Return (x, y) of the center of cell containing provided text 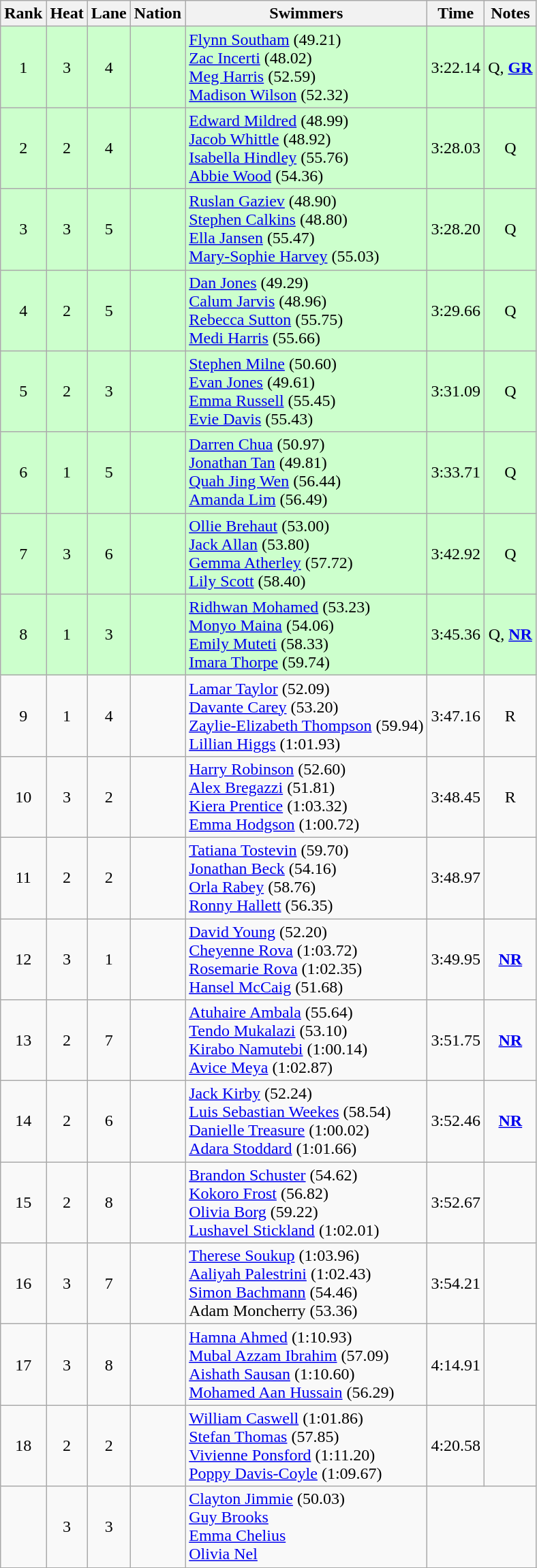
3:48.97 (456, 877)
3:52.67 (456, 1203)
Stephen Milne (50.60)Evan Jones (49.61)Emma Russell (55.45)Evie Davis (55.43) (307, 391)
3:49.95 (456, 959)
Clayton Jimmie (50.03)Guy Brooks Emma CheliusOlivia Nel (307, 1527)
David Young (52.20)Cheyenne Rova (1:03.72)Rosemarie Rova (1:02.35)Hansel McCaig (51.68) (307, 959)
3:31.09 (456, 391)
9 (23, 715)
14 (23, 1121)
3:45.36 (456, 635)
Q, NR (510, 635)
3:33.71 (456, 473)
Lane (109, 14)
Darren Chua (50.97)Jonathan Tan (49.81)Quah Jing Wen (56.44)Amanda Lim (56.49) (307, 473)
Rank (23, 14)
13 (23, 1041)
3:52.46 (456, 1121)
Flynn Southam (49.21)Zac Incerti (48.02)Meg Harris (52.59)Madison Wilson (52.32) (307, 67)
Notes (510, 14)
3:22.14 (456, 67)
Ruslan Gaziev (48.90)Stephen Calkins (48.80)Ella Jansen (55.47)Mary-Sophie Harvey (55.03) (307, 229)
3:48.45 (456, 797)
Swimmers (307, 14)
4:20.58 (456, 1445)
Therese Soukup (1:03.96)Aaliyah Palestrini (1:02.43)Simon Bachmann (54.46)Adam Moncherry (53.36) (307, 1283)
3:28.20 (456, 229)
Atuhaire Ambala (55.64)Tendo Mukalazi (53.10)Kirabo Namutebi (1:00.14)Avice Meya (1:02.87) (307, 1041)
Q, GR (510, 67)
15 (23, 1203)
William Caswell (1:01.86)Stefan Thomas (57.85)Vivienne Ponsford (1:11.20)Poppy Davis-Coyle (1:09.67) (307, 1445)
10 (23, 797)
3:51.75 (456, 1041)
17 (23, 1365)
Nation (157, 14)
Lamar Taylor (52.09)Davante Carey (53.20)Zaylie-Elizabeth Thompson (59.94)Lillian Higgs (1:01.93) (307, 715)
4:14.91 (456, 1365)
12 (23, 959)
Time (456, 14)
16 (23, 1283)
3:47.16 (456, 715)
Tatiana Tostevin (59.70)Jonathan Beck (54.16)Orla Rabey (58.76)Ronny Hallett (56.35) (307, 877)
Ollie Brehaut (53.00)Jack Allan (53.80)Gemma Atherley (57.72)Lily Scott (58.40) (307, 553)
Ridhwan Mohamed (53.23)Monyo Maina (54.06)Emily Muteti (58.33)Imara Thorpe (59.74) (307, 635)
Heat (67, 14)
Harry Robinson (52.60)Alex Bregazzi (51.81)Kiera Prentice (1:03.32)Emma Hodgson (1:00.72) (307, 797)
Edward Mildred (48.99)Jacob Whittle (48.92)Isabella Hindley (55.76)Abbie Wood (54.36) (307, 148)
Brandon Schuster (54.62)Kokoro Frost (56.82)Olivia Borg (59.22)Lushavel Stickland (1:02.01) (307, 1203)
Jack Kirby (52.24)Luis Sebastian Weekes (58.54)Danielle Treasure (1:00.02)Adara Stoddard (1:01.66) (307, 1121)
Dan Jones (49.29)Calum Jarvis (48.96)Rebecca Sutton (55.75)Medi Harris (55.66) (307, 311)
18 (23, 1445)
3:42.92 (456, 553)
11 (23, 877)
Hamna Ahmed (1:10.93)Mubal Azzam Ibrahim (57.09)Aishath Sausan (1:10.60)Mohamed Aan Hussain (56.29) (307, 1365)
3:28.03 (456, 148)
3:29.66 (456, 311)
3:54.21 (456, 1283)
